Pinpoint the cell where the given text exists, returning its (x, y) midpoint coordinate. 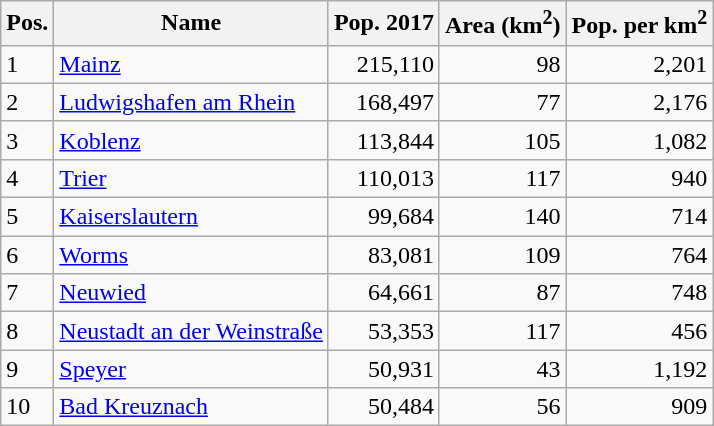
Neustadt an der Weinstraße (192, 331)
Area (km2) (502, 24)
Kaiserslautern (192, 217)
Name (192, 24)
1,192 (640, 369)
1 (28, 64)
9 (28, 369)
456 (640, 331)
87 (502, 293)
Trier (192, 178)
64,661 (384, 293)
77 (502, 102)
Bad Kreuznach (192, 407)
113,844 (384, 140)
168,497 (384, 102)
1,082 (640, 140)
98 (502, 64)
Mainz (192, 64)
Pop. per km2 (640, 24)
50,484 (384, 407)
109 (502, 255)
Pop. 2017 (384, 24)
83,081 (384, 255)
Pos. (28, 24)
Neuwied (192, 293)
5 (28, 217)
2,176 (640, 102)
110,013 (384, 178)
2,201 (640, 64)
Speyer (192, 369)
215,110 (384, 64)
53,353 (384, 331)
7 (28, 293)
714 (640, 217)
50,931 (384, 369)
105 (502, 140)
6 (28, 255)
748 (640, 293)
8 (28, 331)
Koblenz (192, 140)
4 (28, 178)
10 (28, 407)
940 (640, 178)
56 (502, 407)
43 (502, 369)
2 (28, 102)
Ludwigshafen am Rhein (192, 102)
Worms (192, 255)
764 (640, 255)
3 (28, 140)
99,684 (384, 217)
909 (640, 407)
140 (502, 217)
